Pinpoint the cell where the given text exists, returning its [x, y] midpoint coordinate. 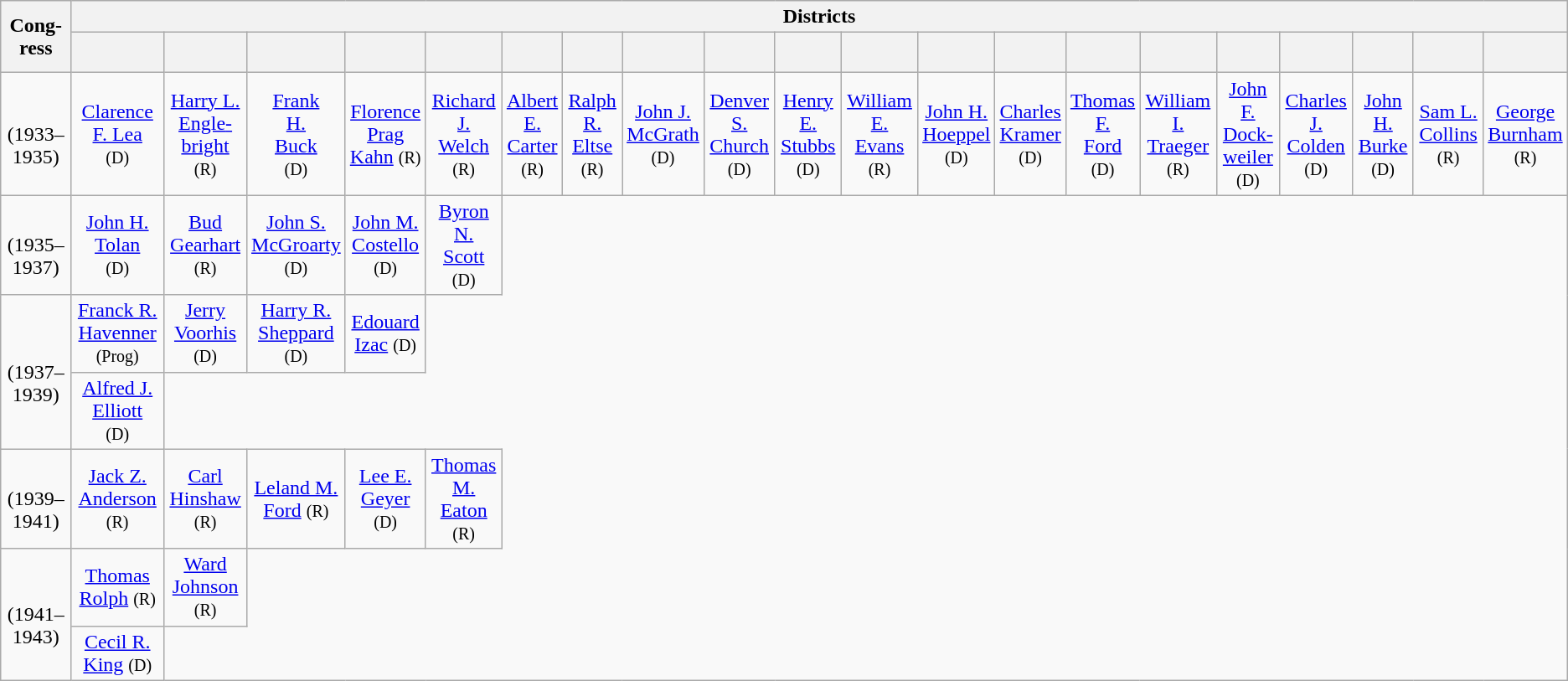
RichardJ.Welch(R) [464, 134]
ThomasRolph (R) [117, 587]
John F.Dock­weiler(D) [1248, 134]
FrankH.Buck(D) [297, 134]
(1933–1935) [36, 134]
John J.McGrath(D) [663, 134]
EdouardIzac (D) [385, 333]
Harry R.Sheppard(D) [297, 333]
Cecil R. King (D) [117, 653]
William E.Evans (R) [879, 134]
Henry E.Stubbs (D) [807, 134]
(1937–1939) [36, 372]
William I.Traeger (R) [1178, 134]
John H.Tolan(D) [117, 245]
CarlHinshaw(R) [206, 499]
Alfred J.Elliott(D) [117, 410]
Charles J.Colden (D) [1317, 134]
(1941–1943) [36, 615]
John H.Burke (D) [1384, 134]
Denver S.Church (D) [739, 134]
Jack Z.Anderson(R) [117, 499]
John M.Costello(D) [385, 245]
Thomas M.Eaton (R) [464, 499]
Franck R.Havenner(Prog) [117, 333]
ClarenceF. Lea(D) [117, 134]
GeorgeBurnham(R) [1525, 134]
BudGear­hart(R) [206, 245]
Ralph R.Eltse (R) [593, 134]
ThomasF.Ford(D) [1102, 134]
Cong­ress [36, 37]
(1935–1937) [36, 245]
WardJohnson (R) [206, 587]
John S.McGroarty(D) [297, 245]
Sam L.Collins (R) [1447, 134]
(1939–1941) [36, 499]
AlbertE.Carter(R) [532, 134]
Lee E.Geyer (D) [385, 499]
JerryVoorhis(D) [206, 333]
Byron N.Scott (D) [464, 245]
Harry L.Engle­bright(R) [206, 134]
John H.Hoeppel(D) [957, 134]
Districts [819, 17]
Leland M.Ford (R) [297, 499]
FlorencePragKahn (R) [385, 134]
CharlesKramer(D) [1030, 134]
